Determine the [x, y] coordinate at the center of the cell enclosing the given text.  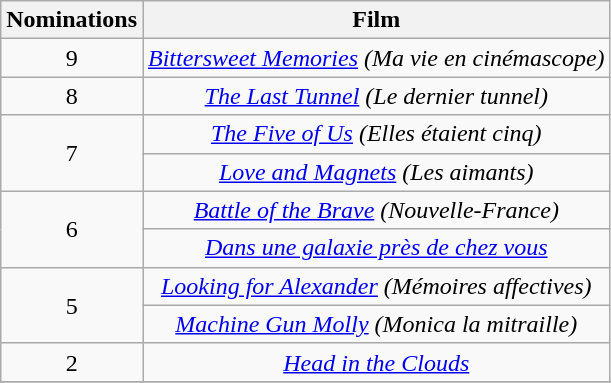
Looking for Alexander (Mémoires affectives) [376, 286]
5 [72, 305]
Dans une galaxie près de chez vous [376, 248]
2 [72, 362]
The Last Tunnel (Le dernier tunnel) [376, 96]
Battle of the Brave (Nouvelle-France) [376, 210]
Love and Magnets (Les aimants) [376, 172]
Film [376, 20]
Head in the Clouds [376, 362]
7 [72, 153]
Bittersweet Memories (Ma vie en cinémascope) [376, 58]
6 [72, 229]
Nominations [72, 20]
Machine Gun Molly (Monica la mitraille) [376, 324]
8 [72, 96]
9 [72, 58]
The Five of Us (Elles étaient cinq) [376, 134]
